Identify which cell holds the provided text, then report its [x, y] central coordinate. 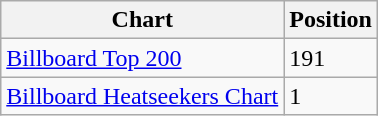
191 [331, 58]
Billboard Top 200 [142, 58]
1 [331, 96]
Position [331, 20]
Chart [142, 20]
Billboard Heatseekers Chart [142, 96]
